Return [X, Y] of the center of cell containing provided text 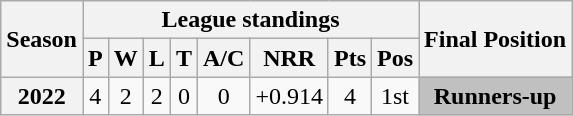
Final Position [496, 39]
P [95, 58]
W [126, 58]
A/C [223, 58]
+0.914 [290, 96]
Season [42, 39]
T [184, 58]
Runners-up [496, 96]
1st [396, 96]
Pos [396, 58]
League standings [250, 20]
L [156, 58]
NRR [290, 58]
Pts [350, 58]
2022 [42, 96]
